Determine the (X, Y) coordinate at the center of the cell enclosing the given text.  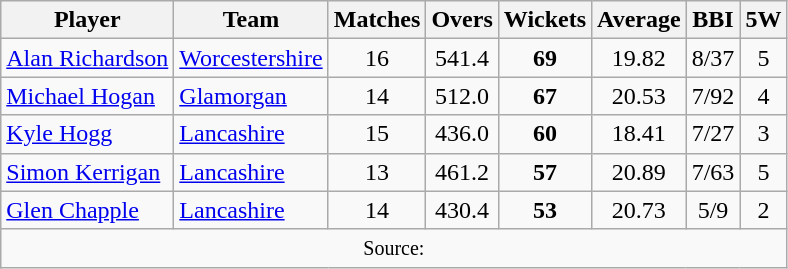
512.0 (462, 96)
8/37 (713, 58)
Simon Kerrigan (88, 172)
5W (764, 20)
Michael Hogan (88, 96)
436.0 (462, 134)
13 (377, 172)
7/92 (713, 96)
20.53 (640, 96)
541.4 (462, 58)
16 (377, 58)
461.2 (462, 172)
19.82 (640, 58)
7/27 (713, 134)
18.41 (640, 134)
Team (251, 20)
69 (544, 58)
BBI (713, 20)
Source: (394, 248)
3 (764, 134)
20.89 (640, 172)
5/9 (713, 210)
67 (544, 96)
Worcestershire (251, 58)
15 (377, 134)
2 (764, 210)
Average (640, 20)
60 (544, 134)
Kyle Hogg (88, 134)
Glamorgan (251, 96)
57 (544, 172)
7/63 (713, 172)
Glen Chapple (88, 210)
Alan Richardson (88, 58)
53 (544, 210)
Player (88, 20)
20.73 (640, 210)
Overs (462, 20)
4 (764, 96)
Matches (377, 20)
430.4 (462, 210)
Wickets (544, 20)
